Pinpoint the cell where the given text exists, returning its [X, Y] midpoint coordinate. 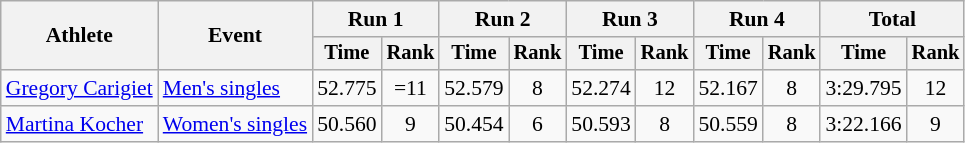
50.593 [600, 124]
3:22.166 [863, 124]
Gregory Carigiet [80, 88]
6 [538, 124]
50.454 [474, 124]
Women's singles [235, 124]
Run 4 [756, 19]
Run 1 [376, 19]
Total [892, 19]
52.579 [474, 88]
Men's singles [235, 88]
52.274 [600, 88]
Run 2 [502, 19]
50.559 [728, 124]
52.775 [346, 88]
50.560 [346, 124]
3:29.795 [863, 88]
Event [235, 36]
52.167 [728, 88]
=11 [411, 88]
Martina Kocher [80, 124]
Run 3 [630, 19]
Athlete [80, 36]
